Output the (X, Y) coordinate of the center of the cell containing the given text.  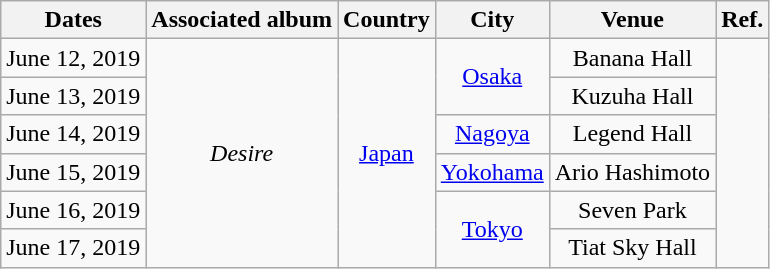
Venue (632, 20)
Tokyo (492, 229)
Japan (387, 153)
Ario Hashimoto (632, 172)
Yokohama (492, 172)
Dates (74, 20)
Nagoya (492, 134)
Tiat Sky Hall (632, 248)
Osaka (492, 77)
Seven Park (632, 210)
June 12, 2019 (74, 58)
Banana Hall (632, 58)
June 17, 2019 (74, 248)
June 16, 2019 (74, 210)
City (492, 20)
Desire (242, 153)
June 13, 2019 (74, 96)
June 15, 2019 (74, 172)
Ref. (742, 20)
June 14, 2019 (74, 134)
Legend Hall (632, 134)
Country (387, 20)
Kuzuha Hall (632, 96)
Associated album (242, 20)
